For the text-containing cell, return its midpoint in (x, y) coordinate format. 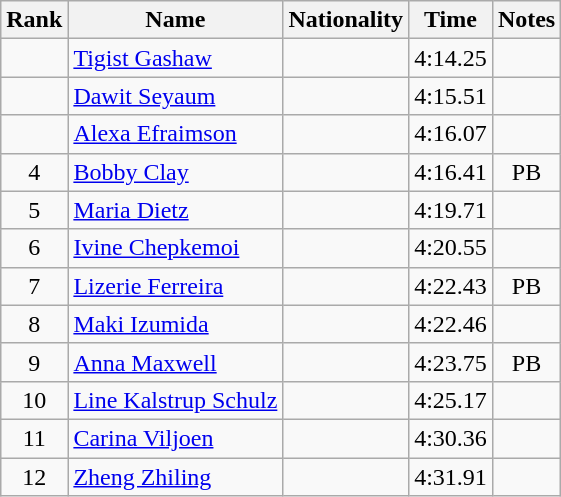
8 (34, 324)
6 (34, 248)
12 (34, 477)
Name (176, 20)
Alexa Efraimson (176, 134)
Zheng Zhiling (176, 477)
Anna Maxwell (176, 362)
4:16.07 (451, 134)
7 (34, 286)
4:23.75 (451, 362)
4:22.46 (451, 324)
Lizerie Ferreira (176, 286)
Dawit Seyaum (176, 96)
Nationality (346, 20)
4:20.55 (451, 248)
4 (34, 172)
9 (34, 362)
Maria Dietz (176, 210)
4:15.51 (451, 96)
11 (34, 438)
Rank (34, 20)
4:16.41 (451, 172)
Bobby Clay (176, 172)
10 (34, 400)
Line Kalstrup Schulz (176, 400)
4:22.43 (451, 286)
Ivine Chepkemoi (176, 248)
Maki Izumida (176, 324)
4:19.71 (451, 210)
Time (451, 20)
Carina Viljoen (176, 438)
Tigist Gashaw (176, 58)
4:14.25 (451, 58)
4:31.91 (451, 477)
5 (34, 210)
Notes (526, 20)
4:25.17 (451, 400)
4:30.36 (451, 438)
